For the text-containing cell, return its midpoint in (x, y) coordinate format. 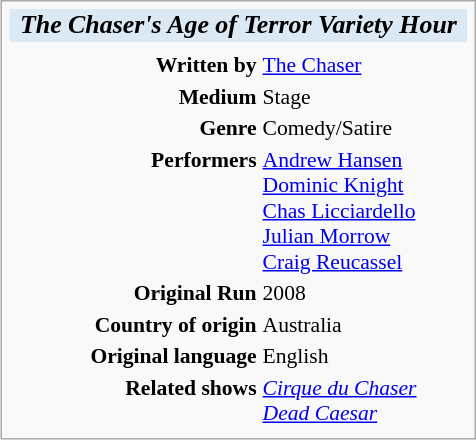
2008 (364, 293)
Related shows (134, 400)
Country of origin (134, 324)
The Chaser's Age of Terror Variety Hour (239, 26)
Genre (134, 128)
Original language (134, 356)
Cirque du ChaserDead Caesar (364, 400)
Andrew HansenDominic KnightChas LicciardelloJulian MorrowCraig Reucassel (364, 210)
Written by (134, 65)
English (364, 356)
Original Run (134, 293)
Performers (134, 210)
The Chaser (364, 65)
Medium (134, 96)
Stage (364, 96)
Australia (364, 324)
Comedy/Satire (364, 128)
